Pinpoint the cell where the given text exists, returning its (X, Y) midpoint coordinate. 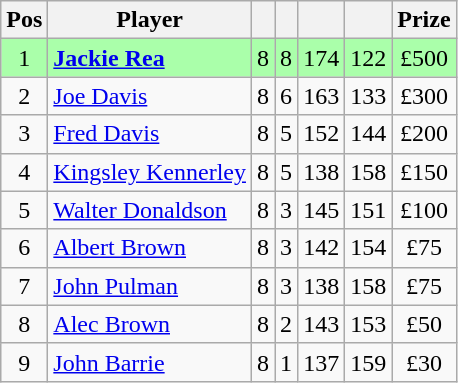
Albert Brown (150, 248)
John Barrie (150, 362)
133 (368, 96)
Alec Brown (150, 324)
Joe Davis (150, 96)
9 (24, 362)
Walter Donaldson (150, 210)
163 (322, 96)
122 (368, 58)
151 (368, 210)
159 (368, 362)
£30 (424, 362)
152 (322, 134)
£200 (424, 134)
£300 (424, 96)
154 (368, 248)
£100 (424, 210)
7 (24, 286)
Fred Davis (150, 134)
144 (368, 134)
4 (24, 172)
Pos (24, 20)
£500 (424, 58)
Player (150, 20)
153 (368, 324)
John Pulman (150, 286)
142 (322, 248)
£150 (424, 172)
174 (322, 58)
145 (322, 210)
Kingsley Kennerley (150, 172)
143 (322, 324)
£50 (424, 324)
137 (322, 362)
Prize (424, 20)
Jackie Rea (150, 58)
